From the cell containing the given text, extract its center point as [X, Y] coordinate. 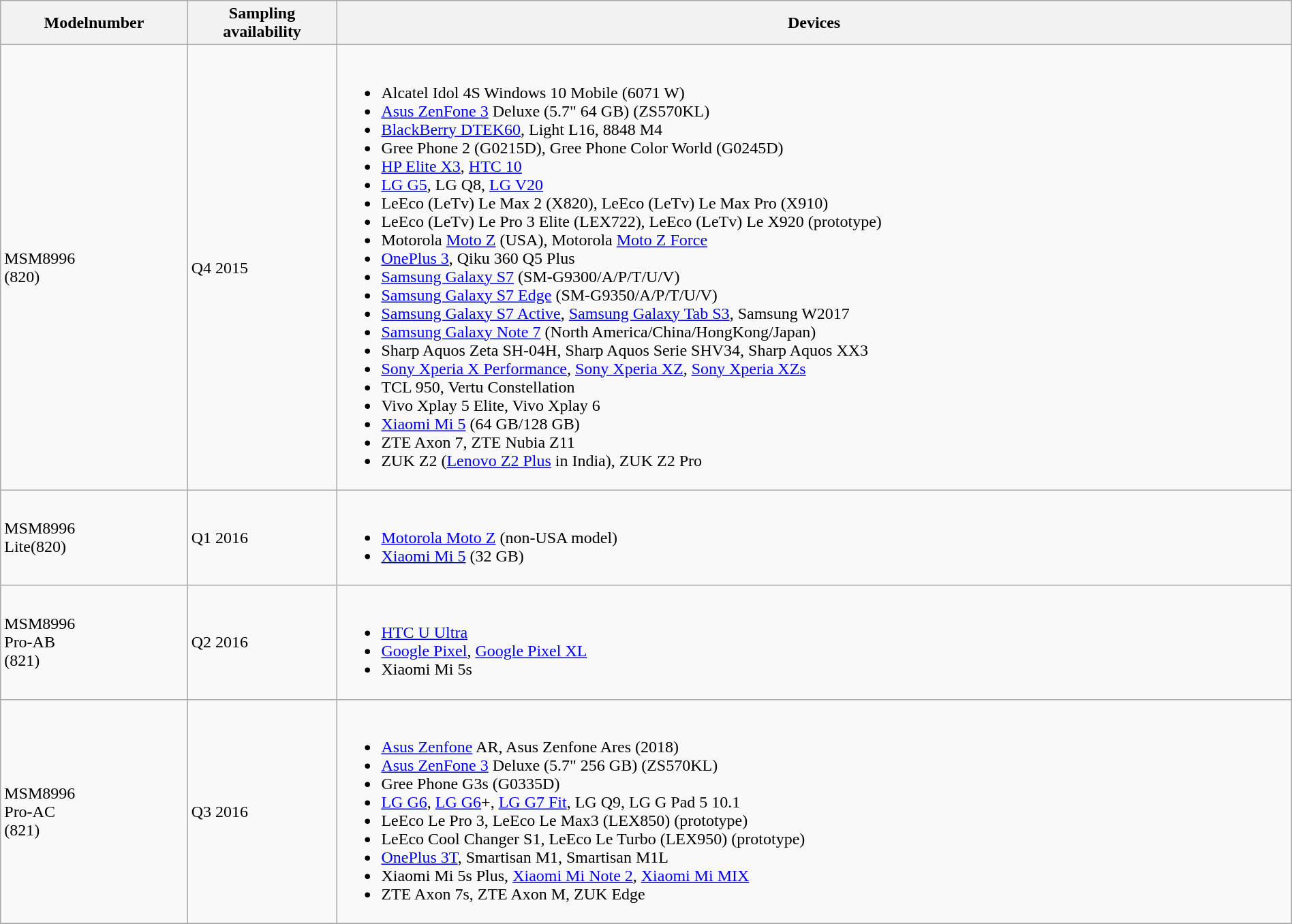
MSM8996Lite(820) [94, 538]
Devices [814, 23]
MSM8996Pro-AB(821) [94, 642]
Q1 2016 [262, 538]
Q4 2015 [262, 267]
HTC U UltraGoogle Pixel, Google Pixel XLXiaomi Mi 5s [814, 642]
MSM8996(820) [94, 267]
Q3 2016 [262, 811]
Motorola Moto Z (non-USA model)Xiaomi Mi 5 (32 GB) [814, 538]
MSM8996Pro-AC(821) [94, 811]
Modelnumber [94, 23]
Q2 2016 [262, 642]
Samplingavailability [262, 23]
